For the text-containing cell, return its midpoint in (X, Y) coordinate format. 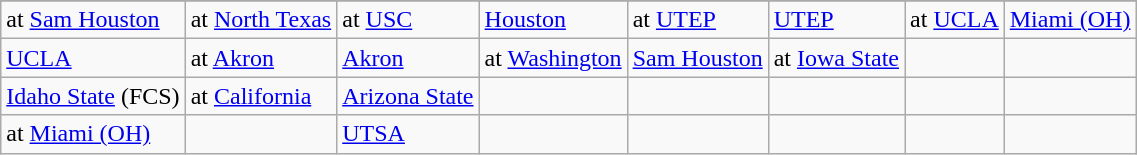
at Washington (553, 58)
at Sam Houston (93, 20)
at California (261, 96)
UCLA (93, 58)
at Miami (OH) (93, 134)
Idaho State (FCS) (93, 96)
Arizona State (408, 96)
at Akron (261, 58)
at Iowa State (836, 58)
at UTEP (698, 20)
at USC (408, 20)
Houston (553, 20)
at UCLA (955, 20)
UTSA (408, 134)
Akron (408, 58)
UTEP (836, 20)
at North Texas (261, 20)
Miami (OH) (1070, 20)
Sam Houston (698, 58)
